Extract the (X, Y) coordinate from the center of the cell holding the provided text.  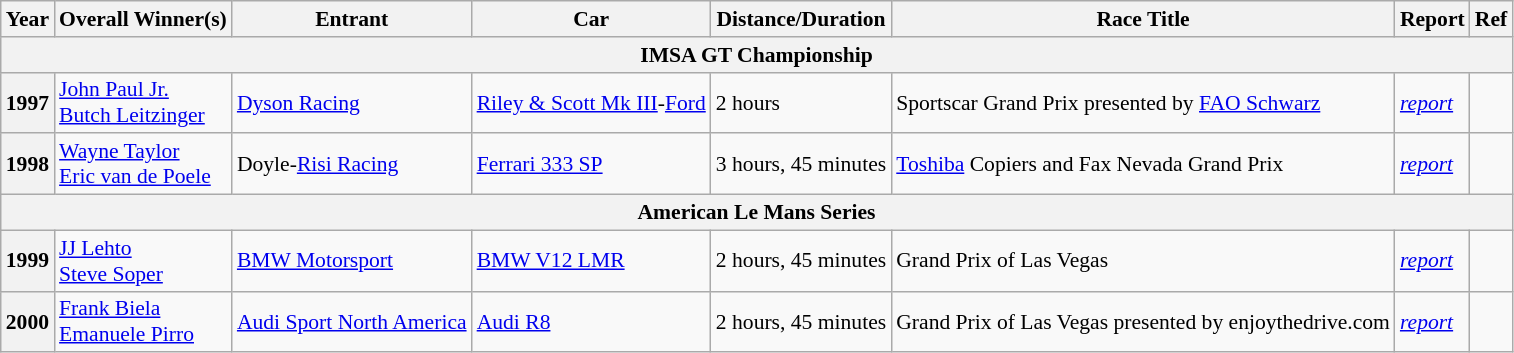
Report (1432, 19)
Grand Prix of Las Vegas presented by enjoythedrive.com (1143, 322)
Dyson Racing (352, 102)
1999 (28, 260)
Riley & Scott Mk III-Ford (592, 102)
Ref (1491, 19)
John Paul Jr. Butch Leitzinger (143, 102)
IMSA GT Championship (757, 55)
JJ Lehto Steve Soper (143, 260)
2000 (28, 322)
Distance/Duration (801, 19)
American Le Mans Series (757, 213)
1997 (28, 102)
Audi Sport North America (352, 322)
1998 (28, 164)
Wayne Taylor Eric van de Poele (143, 164)
Race Title (1143, 19)
Entrant (352, 19)
Frank Biela Emanuele Pirro (143, 322)
Doyle-Risi Racing (352, 164)
Year (28, 19)
3 hours, 45 minutes (801, 164)
BMW V12 LMR (592, 260)
BMW Motorsport (352, 260)
Car (592, 19)
Overall Winner(s) (143, 19)
Sportscar Grand Prix presented by FAO Schwarz (1143, 102)
Toshiba Copiers and Fax Nevada Grand Prix (1143, 164)
2 hours (801, 102)
Audi R8 (592, 322)
Ferrari 333 SP (592, 164)
Grand Prix of Las Vegas (1143, 260)
